Find where the given text appears and provide that cell's center as (X, Y) coordinate. 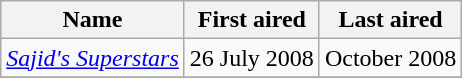
Last aired (390, 20)
October 2008 (390, 58)
First aired (252, 20)
Sajid's Superstars (93, 58)
Name (93, 20)
26 July 2008 (252, 58)
